Return (x, y) of the center of cell containing provided text 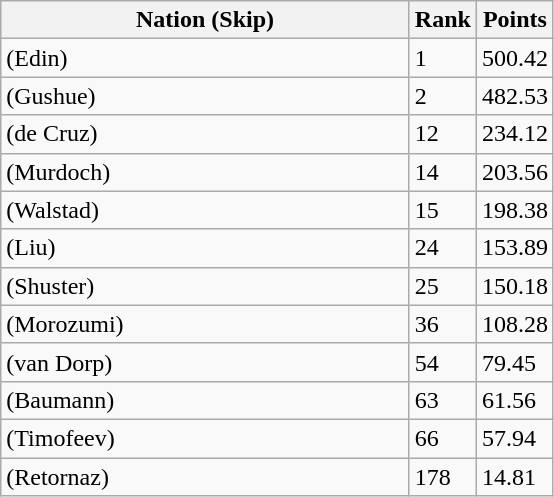
178 (442, 477)
(van Dorp) (206, 362)
198.38 (514, 210)
Nation (Skip) (206, 20)
15 (442, 210)
2 (442, 96)
66 (442, 438)
63 (442, 400)
108.28 (514, 324)
(Edin) (206, 58)
54 (442, 362)
36 (442, 324)
(Murdoch) (206, 172)
203.56 (514, 172)
500.42 (514, 58)
234.12 (514, 134)
24 (442, 248)
25 (442, 286)
(Gushue) (206, 96)
(Walstad) (206, 210)
14 (442, 172)
57.94 (514, 438)
79.45 (514, 362)
153.89 (514, 248)
482.53 (514, 96)
61.56 (514, 400)
(Retornaz) (206, 477)
150.18 (514, 286)
12 (442, 134)
Points (514, 20)
14.81 (514, 477)
(Baumann) (206, 400)
Rank (442, 20)
(Morozumi) (206, 324)
1 (442, 58)
(Timofeev) (206, 438)
(de Cruz) (206, 134)
(Shuster) (206, 286)
(Liu) (206, 248)
